From the cell containing the given text, extract its center point as (X, Y) coordinate. 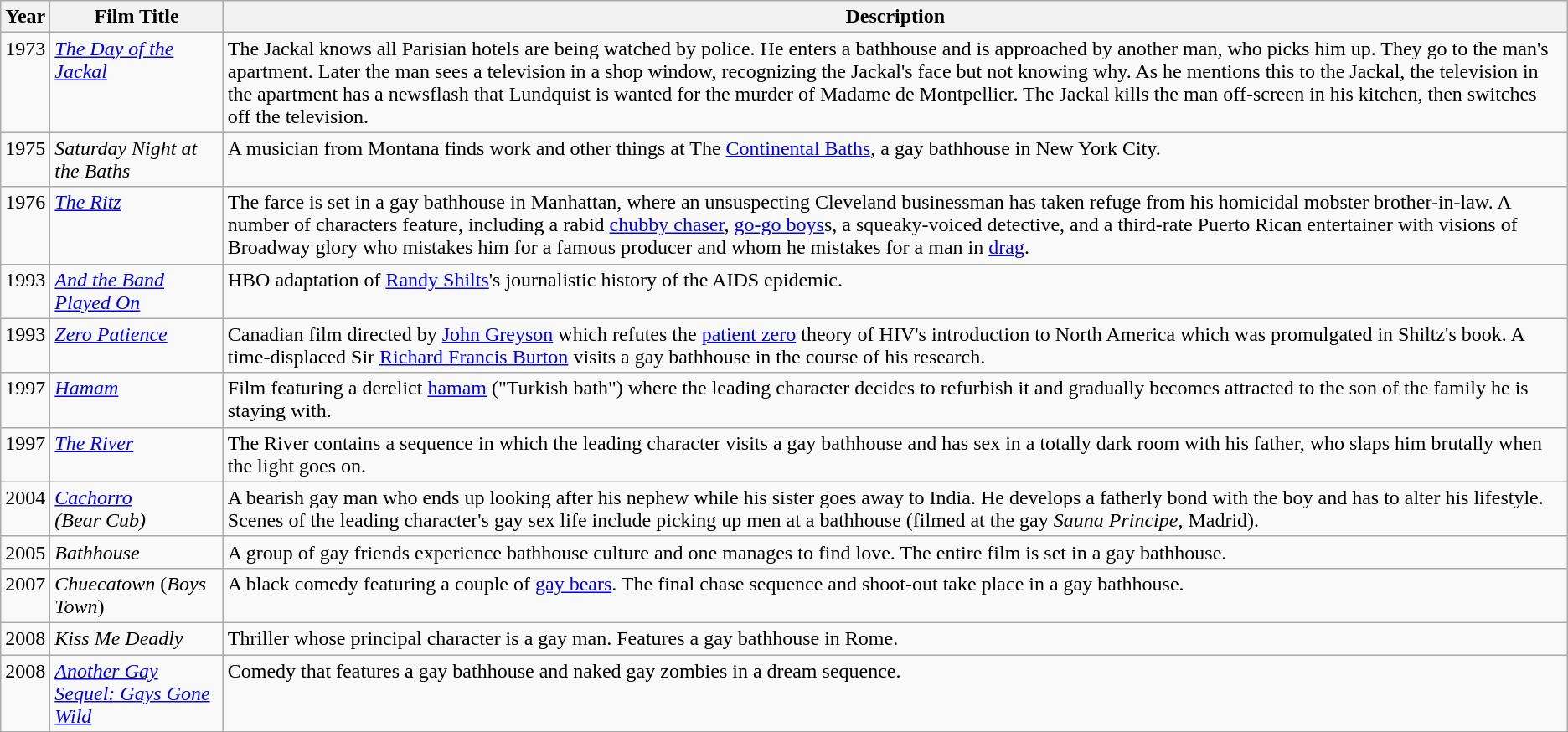
Year (25, 17)
2007 (25, 595)
2004 (25, 509)
1973 (25, 82)
A musician from Montana finds work and other things at The Continental Baths, a gay bathhouse in New York City. (895, 159)
Hamam (137, 400)
Zero Patience (137, 345)
Chuecatown (Boys Town) (137, 595)
1975 (25, 159)
And the Band Played On (137, 291)
The River (137, 454)
Description (895, 17)
Another Gay Sequel: Gays Gone Wild (137, 693)
Saturday Night at the Baths (137, 159)
Thriller whose principal character is a gay man. Features a gay bathhouse in Rome. (895, 638)
2005 (25, 552)
HBO adaptation of Randy Shilts's journalistic history of the AIDS epidemic. (895, 291)
Cachorro (Bear Cub) (137, 509)
Comedy that features a gay bathhouse and naked gay zombies in a dream sequence. (895, 693)
The Ritz (137, 225)
Film Title (137, 17)
1976 (25, 225)
Kiss Me Deadly (137, 638)
A group of gay friends experience bathhouse culture and one manages to find love. The entire film is set in a gay bathhouse. (895, 552)
Bathhouse (137, 552)
The Day of the Jackal (137, 82)
A black comedy featuring a couple of gay bears. The final chase sequence and shoot-out take place in a gay bathhouse. (895, 595)
